Provide the [X, Y] coordinate of the cell's center where the given text is located.  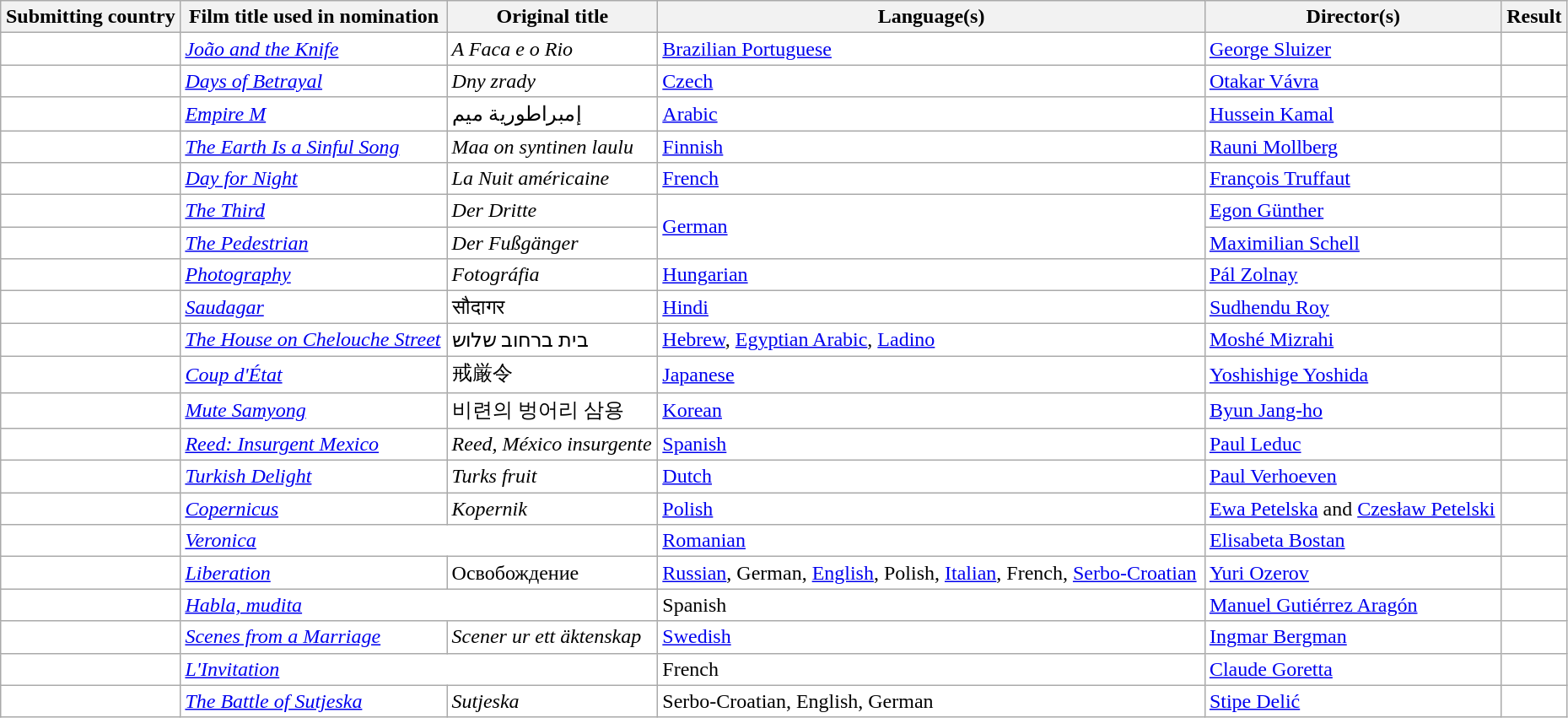
Finnish [931, 146]
Claude Goretta [1353, 669]
Manuel Gutiérrez Aragón [1353, 605]
Stipe Delić [1353, 701]
Der Fußgänger [552, 243]
Yuri Ozerov [1353, 573]
Hussein Kamal [1353, 114]
Scener ur ett äktenskap [552, 637]
Reed, México insurgente [552, 445]
Arabic [931, 114]
Ewa Petelska and Czesław Petelski [1353, 509]
Language(s) [931, 17]
Photography [314, 275]
The Third [314, 211]
Dutch [931, 477]
Moshé Mizrahi [1353, 340]
The Battle of Sutjeska [314, 701]
Pál Zolnay [1353, 275]
The Pedestrian [314, 243]
Paul Verhoeven [1353, 477]
Japanese [931, 375]
Liberation [314, 573]
Maximilian Schell [1353, 243]
戒厳令 [552, 375]
सौदागर [552, 307]
La Nuit américaine [552, 179]
Turks fruit [552, 477]
Egon Günther [1353, 211]
Sudhendu Roy [1353, 307]
Russian, German, English, Polish, Italian, French, Serbo-Croatian [931, 573]
Ingmar Bergman [1353, 637]
Serbo-Croatian, English, German [931, 701]
Korean [931, 410]
Polish [931, 509]
A Faca e o Rio [552, 49]
Dny zrady [552, 81]
Yoshishige Yoshida [1353, 375]
Swedish [931, 637]
비련의 벙어리 삼용 [552, 410]
Czech [931, 81]
Kopernik [552, 509]
Paul Leduc [1353, 445]
Copernicus [314, 509]
François Truffaut [1353, 179]
George Sluizer [1353, 49]
Hungarian [931, 275]
Fotográfia [552, 275]
João and the Knife [314, 49]
Coup d'État [314, 375]
Saudagar [314, 307]
Brazilian Portuguese [931, 49]
Submitting country [91, 17]
Hindi [931, 307]
Maa on syntinen laulu [552, 146]
Otakar Vávra [1353, 81]
Reed: Insurgent Mexico [314, 445]
Empire M [314, 114]
Original title [552, 17]
The House on Chelouche Street [314, 340]
Day for Night [314, 179]
German [931, 227]
Turkish Delight [314, 477]
Освобождение [552, 573]
Sutjeska [552, 701]
Veronica [419, 541]
Rauni Mollberg [1353, 146]
Days of Betrayal [314, 81]
Der Dritte [552, 211]
Habla, mudita [419, 605]
Romanian [931, 541]
Hebrew, Egyptian Arabic, Ladino [931, 340]
Scenes from a Marriage [314, 637]
Mute Samyong [314, 410]
L'Invitation [419, 669]
Result [1533, 17]
Byun Jang-ho [1353, 410]
בית ברחוב שלוש [552, 340]
Director(s) [1353, 17]
The Earth Is a Sinful Song [314, 146]
Film title used in nomination [314, 17]
Elisabeta Bostan [1353, 541]
إمبراطورية ميم [552, 114]
